Extract the (x, y) coordinate from the center of the cell holding the provided text.  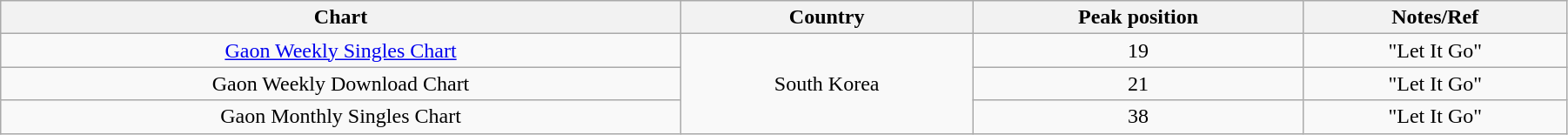
Notes/Ref (1435, 17)
21 (1138, 84)
38 (1138, 117)
Chart (341, 17)
Gaon Monthly Singles Chart (341, 117)
Gaon Weekly Singles Chart (341, 51)
19 (1138, 51)
South Korea (827, 84)
Peak position (1138, 17)
Country (827, 17)
Gaon Weekly Download Chart (341, 84)
